Output the [x, y] coordinate of the center of the cell containing the given text.  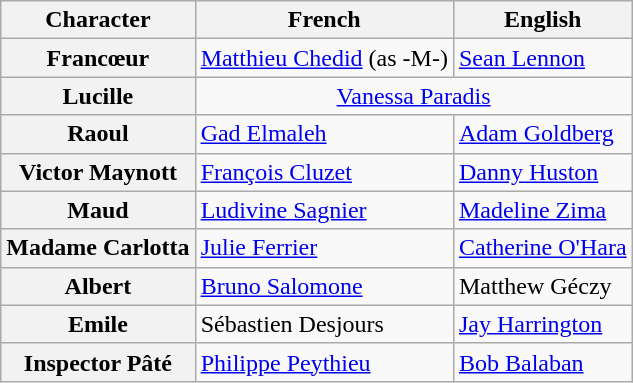
Raoul [98, 134]
Inspector Pâté [98, 362]
Ludivine Sagnier [324, 210]
Madeline Zima [542, 210]
Sébastien Desjours [324, 324]
Bruno Salomone [324, 286]
Character [98, 20]
Bob Balaban [542, 362]
Victor Maynott [98, 172]
French [324, 20]
Vanessa Paradis [414, 96]
Madame Carlotta [98, 248]
Adam Goldberg [542, 134]
Albert [98, 286]
English [542, 20]
Matthew Géczy [542, 286]
Francœur [98, 58]
Catherine O'Hara [542, 248]
Emile [98, 324]
Julie Ferrier [324, 248]
Jay Harrington [542, 324]
François Cluzet [324, 172]
Maud [98, 210]
Lucille [98, 96]
Sean Lennon [542, 58]
Gad Elmaleh [324, 134]
Danny Huston [542, 172]
Matthieu Chedid (as -M-) [324, 58]
Philippe Peythieu [324, 362]
